Return [x, y] of the center of cell containing provided text 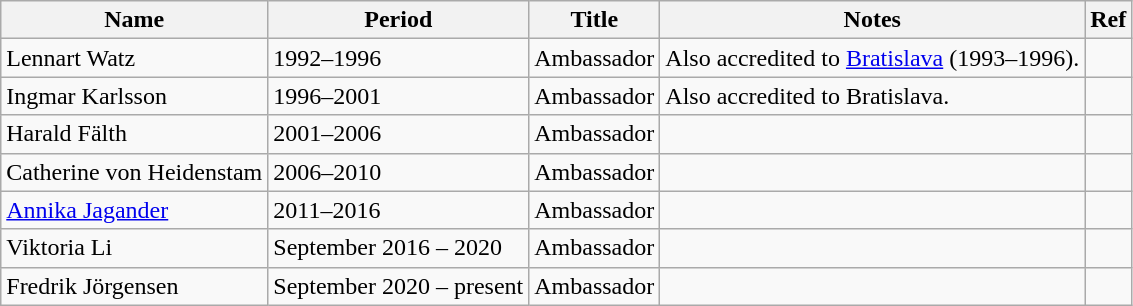
2011–2016 [398, 210]
2006–2010 [398, 172]
Harald Fälth [134, 134]
Catherine von Heidenstam [134, 172]
Also accredited to Bratislava (1993–1996). [872, 58]
Also accredited to Bratislava. [872, 96]
Notes [872, 20]
2001–2006 [398, 134]
1996–2001 [398, 96]
Ingmar Karlsson [134, 96]
Period [398, 20]
1992–1996 [398, 58]
Name [134, 20]
September 2016 – 2020 [398, 248]
Viktoria Li [134, 248]
September 2020 – present [398, 286]
Title [594, 20]
Ref [1108, 20]
Annika Jagander [134, 210]
Fredrik Jörgensen [134, 286]
Lennart Watz [134, 58]
